Locate the cell with the specified text and output its (x, y) center coordinate. 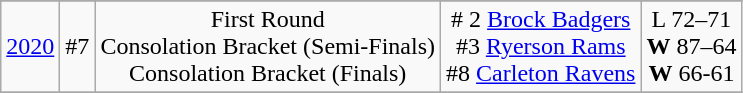
# 2 Brock Badgers#3 Ryerson Rams#8 Carleton Ravens (541, 47)
L 72–71W 87–64W 66-61 (692, 47)
2020 (30, 47)
#7 (78, 47)
First RoundConsolation Bracket (Semi-Finals) Consolation Bracket (Finals) (268, 47)
